Determine the [X, Y] coordinate at the center of the cell enclosing the given text.  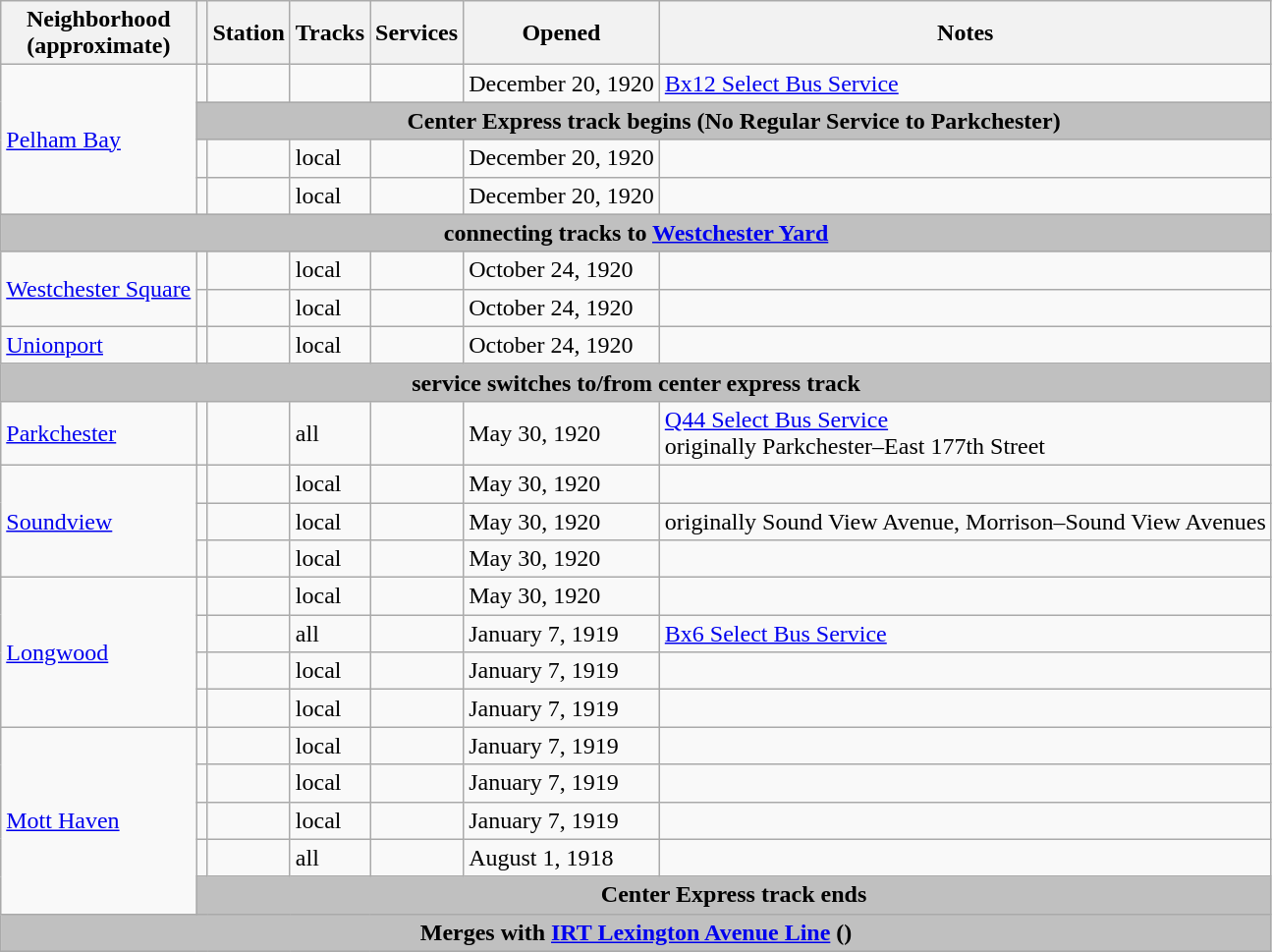
Center Express track begins (No Regular Service to Parkchester) [735, 121]
Tracks [330, 33]
Parkchester [98, 432]
Center Express track ends [735, 895]
August 1, 1918 [562, 858]
Westchester Square [98, 289]
Merges with IRT Lexington Avenue Line () [636, 932]
Soundview [98, 521]
Bx12 Select Bus Service [965, 84]
Neighborhood(approximate) [98, 33]
Services [416, 33]
originally Sound View Avenue, Morrison–Sound View Avenues [965, 522]
Mott Haven [98, 820]
connecting tracks to Westchester Yard [636, 233]
Opened [562, 33]
Longwood [98, 652]
Q44 Select Bus Serviceoriginally Parkchester–East 177th Street [965, 432]
Bx6 Select Bus Service [965, 634]
Notes [965, 33]
Unionport [98, 345]
Station [249, 33]
Pelham Bay [98, 140]
service switches to/from center express track [636, 382]
